Locate the cell with the specified text and output its (x, y) center coordinate. 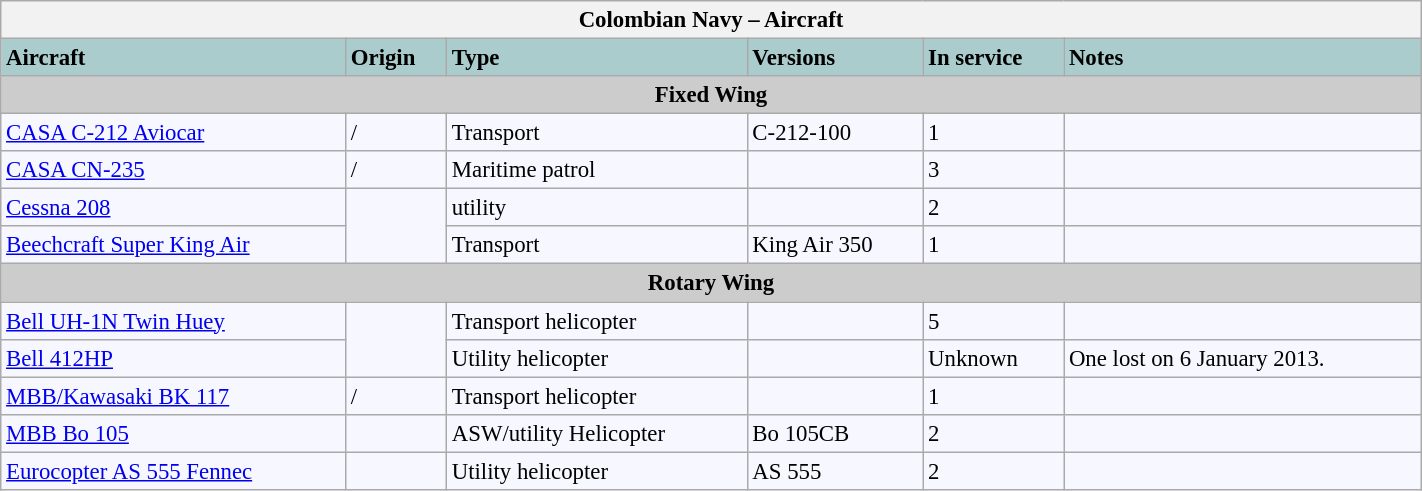
Bo 105CB (835, 433)
Beechcraft Super King Air (174, 245)
One lost on 6 January 2013. (1243, 358)
Bell UH-1N Twin Huey (174, 321)
MBB/Kawasaki BK 117 (174, 396)
C-212-100 (835, 133)
Maritime patrol (596, 170)
Eurocopter AS 555 Fennec (174, 471)
Origin (396, 57)
Fixed Wing (711, 95)
Bell 412HP (174, 358)
Cessna 208 (174, 208)
Aircraft (174, 57)
Rotary Wing (711, 283)
AS 555 (835, 471)
CASA C-212 Aviocar (174, 133)
ASW/utility Helicopter (596, 433)
Type (596, 57)
3 (994, 170)
MBB Bo 105 (174, 433)
5 (994, 321)
Unknown (994, 358)
Colombian Navy – Aircraft (711, 20)
CASA CN-235 (174, 170)
Notes (1243, 57)
Versions (835, 57)
utility (596, 208)
In service (994, 57)
King Air 350 (835, 245)
